Extract the (X, Y) coordinate from the center of the cell holding the provided text.  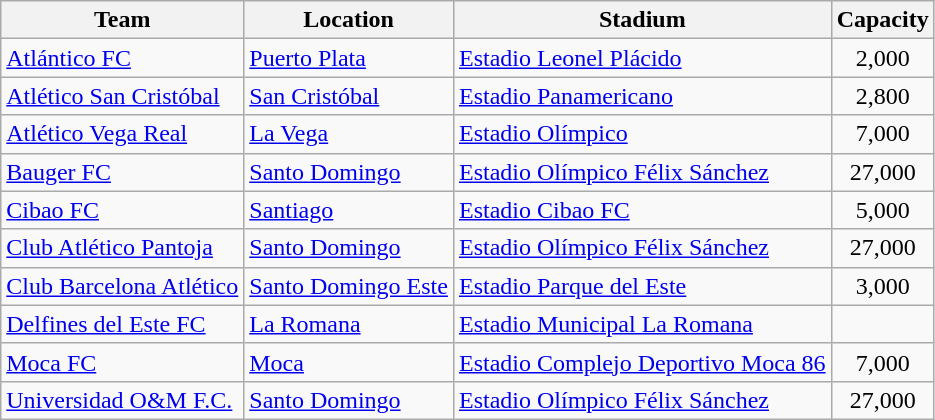
Atlético San Cristóbal (122, 96)
Estadio Cibao FC (642, 210)
Team (122, 20)
Delfines del Este FC (122, 324)
Estadio Parque del Este (642, 286)
Bauger FC (122, 172)
Estadio Olímpico (642, 134)
2,000 (882, 58)
Santo Domingo Este (349, 286)
5,000 (882, 210)
La Romana (349, 324)
Puerto Plata (349, 58)
Moca FC (122, 362)
3,000 (882, 286)
Cibao FC (122, 210)
Capacity (882, 20)
Location (349, 20)
Estadio Complejo Deportivo Moca 86 (642, 362)
Atlético Vega Real (122, 134)
La Vega (349, 134)
Club Atlético Pantoja (122, 248)
Atlántico FC (122, 58)
Moca (349, 362)
Santiago (349, 210)
San Cristóbal (349, 96)
Club Barcelona Atlético (122, 286)
Estadio Leonel Plácido (642, 58)
2,800 (882, 96)
Universidad O&M F.C. (122, 400)
Estadio Panamericano (642, 96)
Stadium (642, 20)
Estadio Municipal La Romana (642, 324)
